Identify which cell holds the provided text, then report its (x, y) central coordinate. 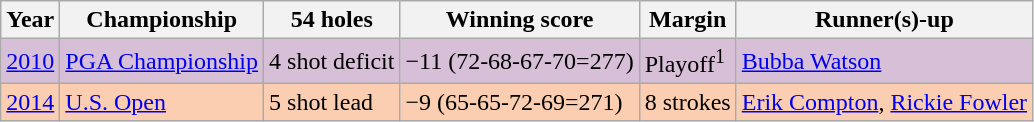
Playoff1 (688, 62)
Championship (162, 20)
−9 (65-65-72-69=271) (520, 102)
U.S. Open (162, 102)
PGA Championship (162, 62)
Erik Compton, Rickie Fowler (884, 102)
Margin (688, 20)
Runner(s)-up (884, 20)
2014 (30, 102)
Year (30, 20)
−11 (72-68-67-70=277) (520, 62)
2010 (30, 62)
8 strokes (688, 102)
Winning score (520, 20)
Bubba Watson (884, 62)
54 holes (332, 20)
4 shot deficit (332, 62)
5 shot lead (332, 102)
